Output the (X, Y) coordinate of the center of the cell containing the given text.  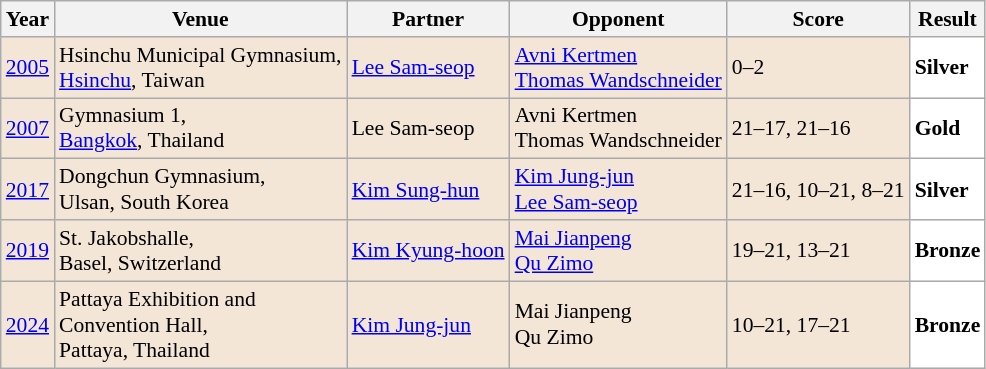
Dongchun Gymnasium,Ulsan, South Korea (200, 190)
Pattaya Exhibition andConvention Hall,Pattaya, Thailand (200, 324)
2007 (28, 128)
Opponent (618, 19)
Gymnasium 1,Bangkok, Thailand (200, 128)
Result (948, 19)
10–21, 17–21 (818, 324)
Kim Kyung-hoon (428, 250)
Kim Sung-hun (428, 190)
Hsinchu Municipal Gymnasium,Hsinchu, Taiwan (200, 68)
Partner (428, 19)
Venue (200, 19)
St. Jakobshalle,Basel, Switzerland (200, 250)
2017 (28, 190)
2024 (28, 324)
2019 (28, 250)
21–17, 21–16 (818, 128)
Gold (948, 128)
19–21, 13–21 (818, 250)
21–16, 10–21, 8–21 (818, 190)
Year (28, 19)
2005 (28, 68)
Score (818, 19)
Kim Jung-jun Lee Sam-seop (618, 190)
0–2 (818, 68)
Kim Jung-jun (428, 324)
